Return (x, y) of the center of cell containing provided text 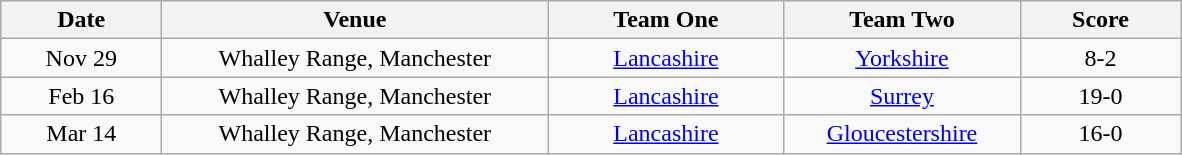
Yorkshire (902, 58)
19-0 (1100, 96)
Date (82, 20)
Venue (355, 20)
Nov 29 (82, 58)
16-0 (1100, 134)
Feb 16 (82, 96)
8-2 (1100, 58)
Gloucestershire (902, 134)
Score (1100, 20)
Team One (666, 20)
Mar 14 (82, 134)
Team Two (902, 20)
Surrey (902, 96)
